Provide the (X, Y) coordinate of the cell's center where the given text is located.  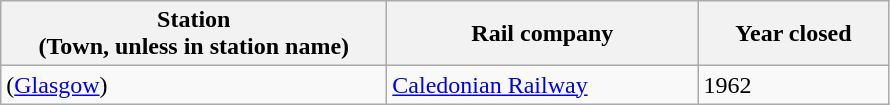
(Glasgow) (194, 85)
1962 (794, 85)
Caledonian Railway (542, 85)
Station(Town, unless in station name) (194, 34)
Year closed (794, 34)
Rail company (542, 34)
